Pinpoint the cell where the given text exists, returning its [x, y] midpoint coordinate. 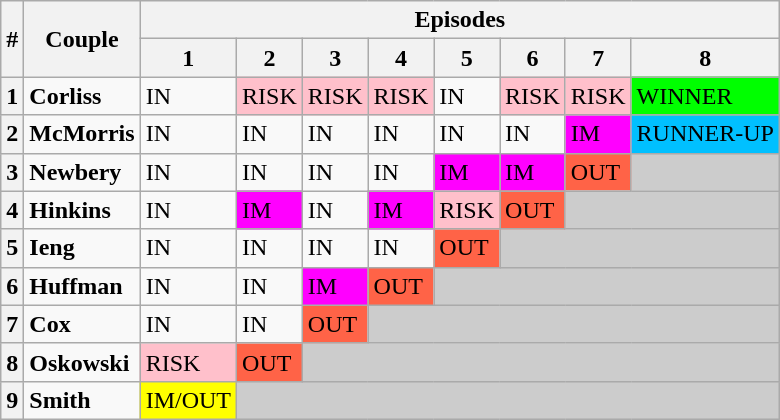
# [12, 39]
Couple [82, 39]
9 [12, 400]
RUNNER-UP [705, 134]
WINNER [705, 96]
McMorris [82, 134]
Smith [82, 400]
Newbery [82, 172]
IM/OUT [188, 400]
Episodes [460, 20]
Cox [82, 324]
Huffman [82, 286]
Corliss [82, 96]
Hinkins [82, 210]
Ieng [82, 248]
Oskowski [82, 362]
